From the cell containing the given text, extract its center point as (X, Y) coordinate. 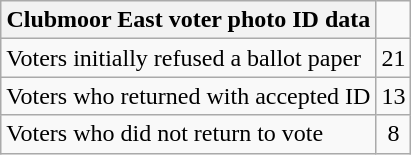
Voters who did not return to vote (188, 134)
Voters initially refused a ballot paper (188, 58)
Clubmoor East voter photo ID data (188, 20)
8 (394, 134)
21 (394, 58)
Voters who returned with accepted ID (188, 96)
13 (394, 96)
